Scan for the cell matching the given text and deliver its [x, y] coordinate at center. 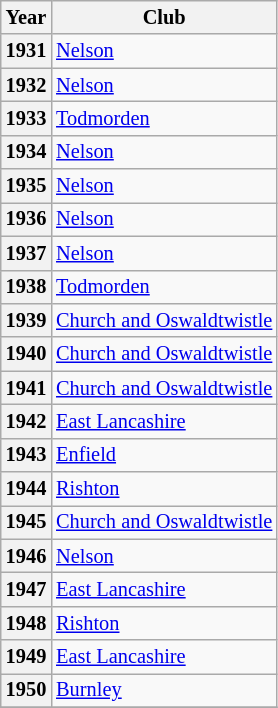
1937 [26, 253]
Burnley [164, 690]
1950 [26, 690]
1938 [26, 287]
1948 [26, 623]
Club [164, 17]
1939 [26, 320]
1931 [26, 51]
1941 [26, 388]
Year [26, 17]
1949 [26, 657]
1943 [26, 455]
1945 [26, 522]
1934 [26, 152]
1940 [26, 354]
1932 [26, 85]
1933 [26, 118]
1936 [26, 219]
1942 [26, 421]
1935 [26, 186]
Enfield [164, 455]
1944 [26, 489]
1946 [26, 556]
1947 [26, 589]
